Determine the [x, y] coordinate at the center of the cell enclosing the given text.  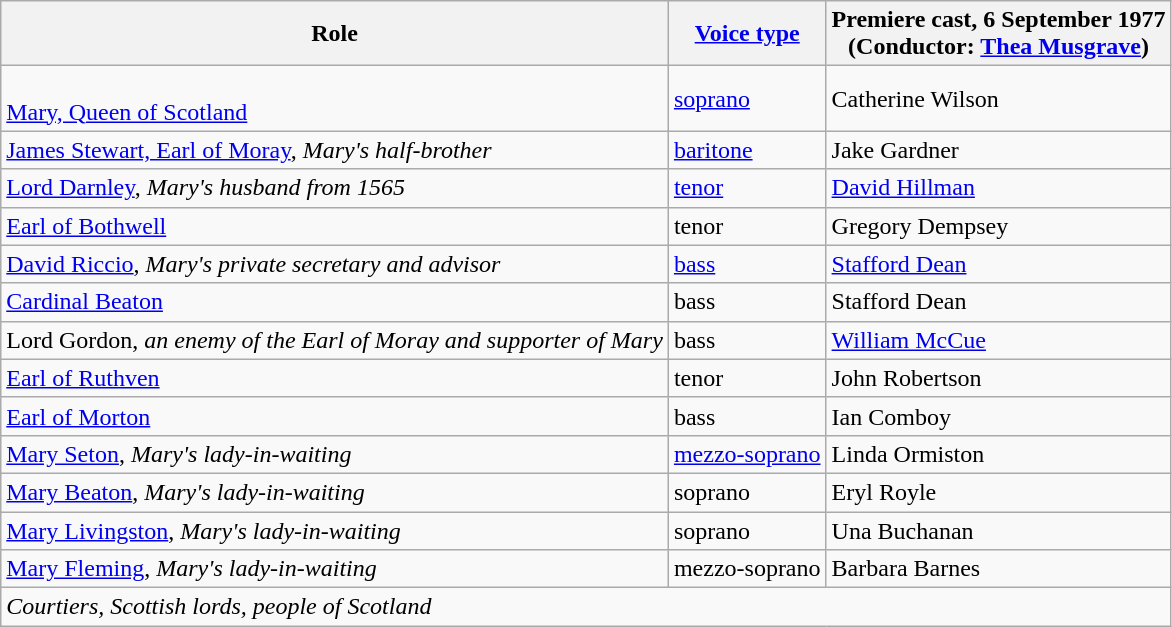
Mary Beaton, Mary's lady-in-waiting [335, 492]
Lord Darnley, Mary's husband from 1565 [335, 188]
Mary Livingston, Mary's lady-in-waiting [335, 531]
Barbara Barnes [998, 569]
William McCue [998, 340]
Jake Gardner [998, 150]
Earl of Bothwell [335, 226]
Mary Seton, Mary's lady-in-waiting [335, 454]
Voice type [747, 34]
baritone [747, 150]
Cardinal Beaton [335, 302]
Mary Fleming, Mary's lady-in-waiting [335, 569]
Catherine Wilson [998, 98]
Earl of Ruthven [335, 378]
Earl of Morton [335, 416]
Una Buchanan [998, 531]
Premiere cast, 6 September 1977(Conductor: Thea Musgrave) [998, 34]
John Robertson [998, 378]
Gregory Dempsey [998, 226]
Ian Comboy [998, 416]
James Stewart, Earl of Moray, Mary's half-brother [335, 150]
Mary, Queen of Scotland [335, 98]
Courtiers, Scottish lords, people of Scotland [586, 607]
Linda Ormiston [998, 454]
David Hillman [998, 188]
Role [335, 34]
Lord Gordon, an enemy of the Earl of Moray and supporter of Mary [335, 340]
David Riccio, Mary's private secretary and advisor [335, 264]
Eryl Royle [998, 492]
